From the cell containing the given text, extract its center point as [x, y] coordinate. 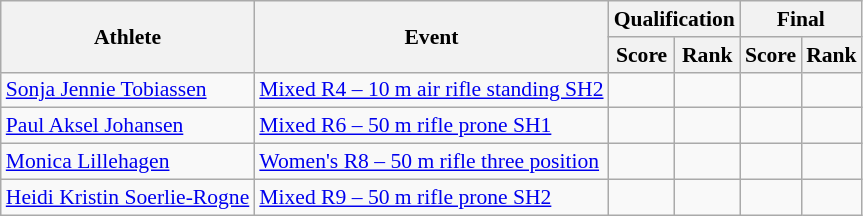
Paul Aksel Johansen [128, 126]
Sonja Jennie Tobiassen [128, 90]
Monica Lillehagen [128, 162]
Final [801, 19]
Mixed R4 – 10 m air rifle standing SH2 [431, 90]
Athlete [128, 36]
Mixed R6 – 50 m rifle prone SH1 [431, 126]
Women's R8 – 50 m rifle three position [431, 162]
Mixed R9 – 50 m rifle prone SH2 [431, 197]
Event [431, 36]
Heidi Kristin Soerlie-Rogne [128, 197]
Qualification [674, 19]
